Identify which cell holds the provided text, then report its [x, y] central coordinate. 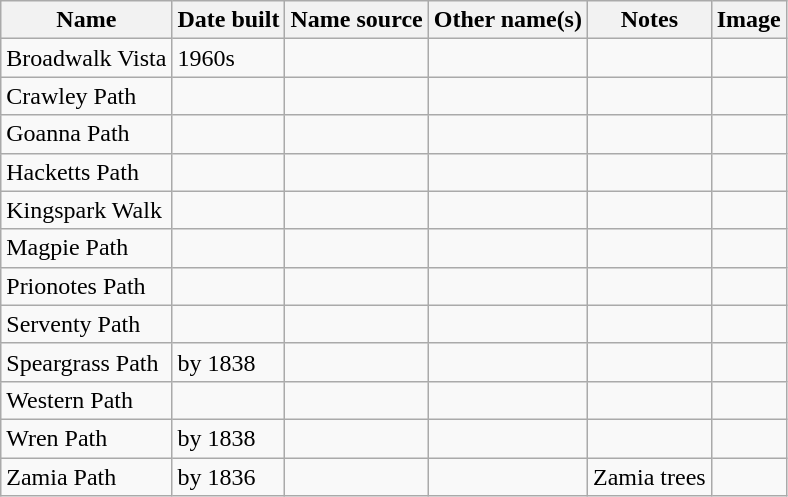
Prionotes Path [86, 286]
Name [86, 20]
Name source [356, 20]
Serventy Path [86, 324]
Zamia Path [86, 477]
Kingspark Walk [86, 210]
Magpie Path [86, 248]
Broadwalk Vista [86, 58]
by 1836 [228, 477]
Other name(s) [508, 20]
Goanna Path [86, 134]
Zamia trees [649, 477]
Notes [649, 20]
Western Path [86, 400]
Wren Path [86, 438]
Speargrass Path [86, 362]
Image [748, 20]
Crawley Path [86, 96]
Hacketts Path [86, 172]
Date built [228, 20]
1960s [228, 58]
